Extract the (x, y) coordinate from the center of the cell holding the provided text.  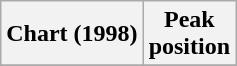
Peakposition (189, 34)
Chart (1998) (72, 34)
